Search for the cell housing the specified text and yield its (x, y) center coordinate. 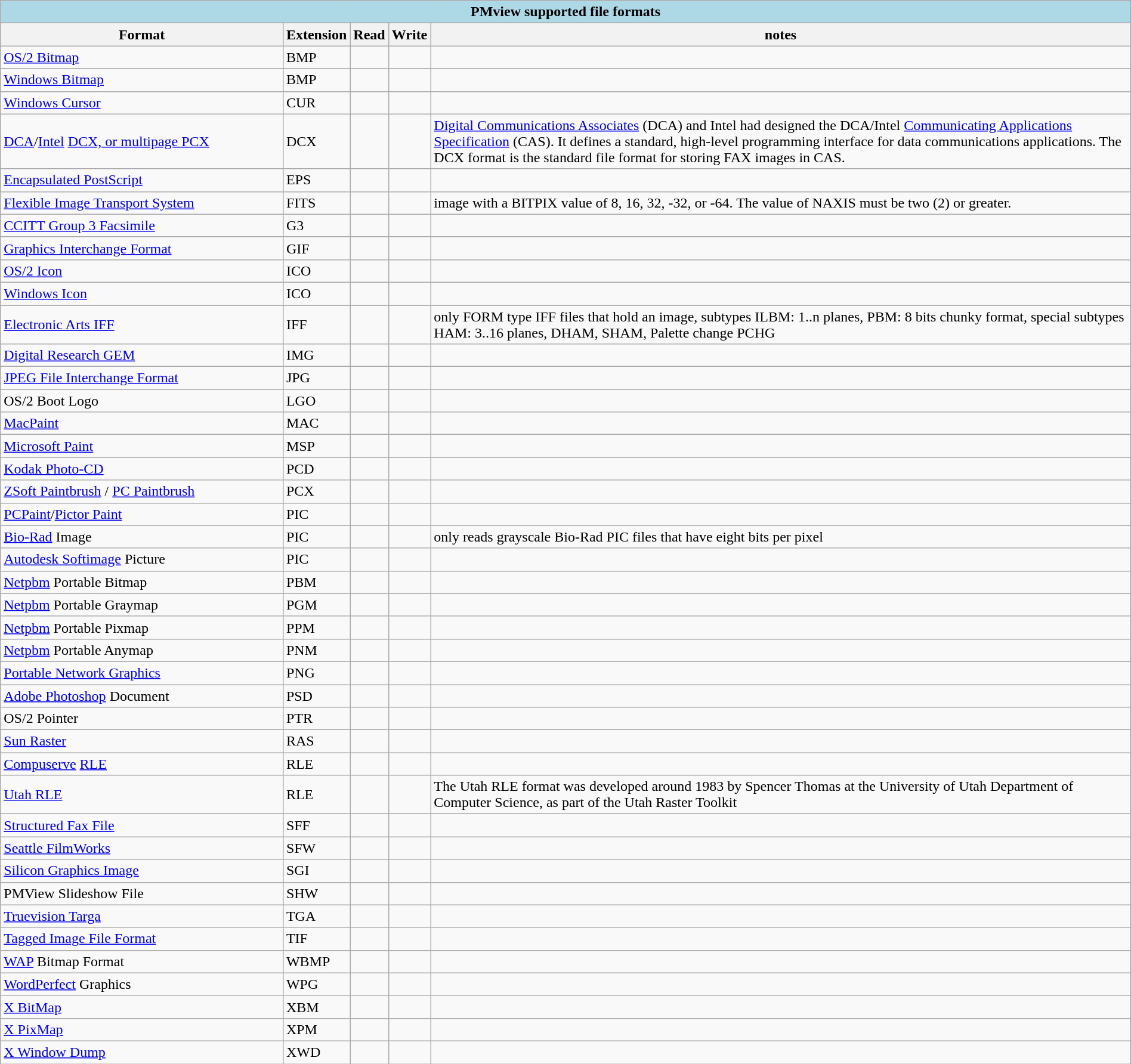
PNG (316, 673)
X BitMap (142, 1007)
Tagged Image File Format (142, 939)
Silicon Graphics Image (142, 871)
IMG (316, 355)
OS/2 Icon (142, 271)
SHW (316, 893)
IFF (316, 324)
Microsoft Paint (142, 446)
PPM (316, 627)
XWD (316, 1052)
Extension (316, 35)
PMView Slideshow File (142, 893)
Digital Research GEM (142, 355)
CCITT Group 3 Facsimile (142, 225)
Graphics Interchange Format (142, 248)
LGO (316, 401)
Truevision Targa (142, 916)
SFW (316, 848)
RAS (316, 741)
WBMP (316, 961)
G3 (316, 225)
MacPaint (142, 423)
image with a BITPIX value of 8, 16, 32, -32, or -64. The value of NAXIS must be two (2) or greater. (780, 203)
Netpbm Portable Graymap (142, 605)
PMview supported file formats (565, 12)
Kodak Photo-CD (142, 469)
PTR (316, 719)
TIF (316, 939)
PCPaint/Pictor Paint (142, 514)
MAC (316, 423)
Netpbm Portable Bitmap (142, 582)
Seattle FilmWorks (142, 848)
Read (369, 35)
DCX (316, 141)
MSP (316, 446)
PCX (316, 491)
notes (780, 35)
FITS (316, 203)
JPG (316, 378)
Write (409, 35)
PSD (316, 696)
PGM (316, 605)
PNM (316, 650)
Structured Fax File (142, 825)
Windows Icon (142, 293)
WordPerfect Graphics (142, 984)
Autodesk Softimage Picture (142, 559)
OS/2 Boot Logo (142, 401)
Format (142, 35)
GIF (316, 248)
Portable Network Graphics (142, 673)
CUR (316, 103)
X Window Dump (142, 1052)
DCA/Intel DCX, or multipage PCX (142, 141)
X PixMap (142, 1029)
Utah RLE (142, 794)
Encapsulated PostScript (142, 180)
Windows Bitmap (142, 80)
PCD (316, 469)
SGI (316, 871)
WAP Bitmap Format (142, 961)
OS/2 Bitmap (142, 57)
OS/2 Pointer (142, 719)
SFF (316, 825)
PBM (316, 582)
Flexible Image Transport System (142, 203)
ZSoft Paintbrush / PC Paintbrush (142, 491)
EPS (316, 180)
XPM (316, 1029)
XBM (316, 1007)
WPG (316, 984)
Compuserve RLE (142, 764)
JPEG File Interchange Format (142, 378)
Bio-Rad Image (142, 537)
Sun Raster (142, 741)
TGA (316, 916)
Adobe Photoshop Document (142, 696)
Electronic Arts IFF (142, 324)
Windows Cursor (142, 103)
only reads grayscale Bio-Rad PIC files that have eight bits per pixel (780, 537)
Netpbm Portable Pixmap (142, 627)
Netpbm Portable Anymap (142, 650)
